Extract the (x, y) coordinate from the center of the cell holding the provided text.  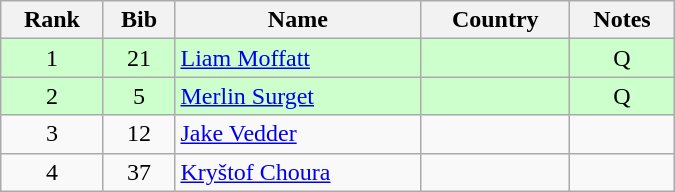
Jake Vedder (298, 134)
21 (139, 58)
12 (139, 134)
5 (139, 96)
2 (52, 96)
Rank (52, 20)
Country (496, 20)
Merlin Surget (298, 96)
Liam Moffatt (298, 58)
Notes (622, 20)
4 (52, 172)
3 (52, 134)
37 (139, 172)
Kryštof Choura (298, 172)
Name (298, 20)
Bib (139, 20)
1 (52, 58)
